Extract the [X, Y] coordinate from the center of the cell holding the provided text.  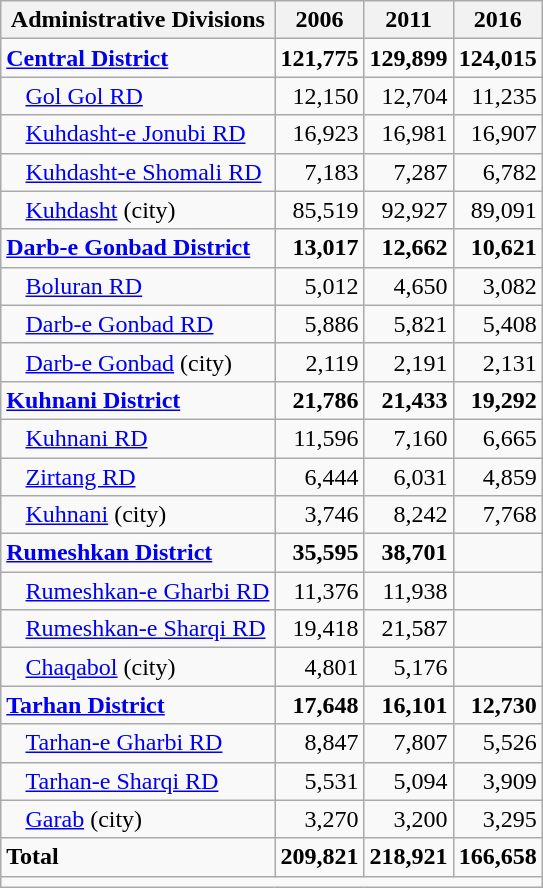
16,907 [498, 134]
19,418 [320, 629]
7,160 [408, 438]
7,807 [408, 743]
129,899 [408, 58]
2011 [408, 20]
Total [138, 857]
Darb-e Gonbad (city) [138, 362]
Kuhnani (city) [138, 515]
3,295 [498, 819]
21,433 [408, 400]
11,596 [320, 438]
17,648 [320, 705]
2016 [498, 20]
Rumeshkan-e Sharqi RD [138, 629]
Central District [138, 58]
Administrative Divisions [138, 20]
2006 [320, 20]
Kuhnani RD [138, 438]
21,786 [320, 400]
6,782 [498, 172]
Tarhan-e Gharbi RD [138, 743]
5,012 [320, 286]
13,017 [320, 248]
89,091 [498, 210]
Kuhdasht-e Jonubi RD [138, 134]
8,242 [408, 515]
7,183 [320, 172]
218,921 [408, 857]
7,287 [408, 172]
Garab (city) [138, 819]
Rumeshkan District [138, 553]
Boluran RD [138, 286]
Gol Gol RD [138, 96]
166,658 [498, 857]
11,235 [498, 96]
19,292 [498, 400]
Kuhnani District [138, 400]
11,938 [408, 591]
2,119 [320, 362]
16,923 [320, 134]
121,775 [320, 58]
16,101 [408, 705]
11,376 [320, 591]
Rumeshkan-e Gharbi RD [138, 591]
3,909 [498, 781]
10,621 [498, 248]
12,662 [408, 248]
2,131 [498, 362]
3,200 [408, 819]
4,650 [408, 286]
5,821 [408, 324]
38,701 [408, 553]
6,444 [320, 477]
5,094 [408, 781]
3,082 [498, 286]
3,746 [320, 515]
5,408 [498, 324]
5,176 [408, 667]
Kuhdasht-e Shomali RD [138, 172]
5,526 [498, 743]
4,801 [320, 667]
5,531 [320, 781]
124,015 [498, 58]
Zirtang RD [138, 477]
4,859 [498, 477]
6,031 [408, 477]
5,886 [320, 324]
Tarhan-e Sharqi RD [138, 781]
8,847 [320, 743]
12,730 [498, 705]
Kuhdasht (city) [138, 210]
12,150 [320, 96]
7,768 [498, 515]
Chaqabol (city) [138, 667]
85,519 [320, 210]
16,981 [408, 134]
Tarhan District [138, 705]
6,665 [498, 438]
Darb-e Gonbad RD [138, 324]
3,270 [320, 819]
21,587 [408, 629]
12,704 [408, 96]
35,595 [320, 553]
92,927 [408, 210]
Darb-e Gonbad District [138, 248]
209,821 [320, 857]
2,191 [408, 362]
